Detect which cell encompasses the target text, then output its (x, y) center coordinate. 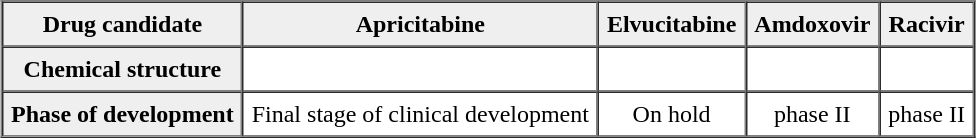
Elvucitabine (672, 24)
Final stage of clinical development (420, 114)
Amdoxovir (812, 24)
Chemical structure (122, 68)
Apricitabine (420, 24)
Phase of development (122, 114)
Drug candidate (122, 24)
On hold (672, 114)
Racivir (926, 24)
